Return (X, Y) of the center of cell containing provided text 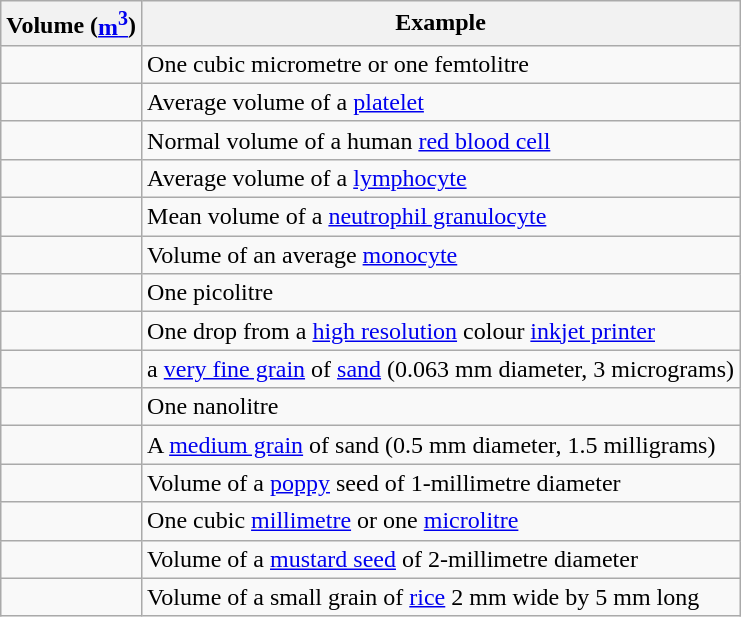
Average volume of a platelet (441, 102)
One cubic millimetre or one microlitre (441, 521)
Example (441, 24)
Average volume of a lymphocyte (441, 178)
Volume (m3) (72, 24)
Volume of an average monocyte (441, 255)
One cubic micrometre or one femtolitre (441, 64)
Volume of a small grain of rice 2 mm wide by 5 mm long (441, 597)
One nanolitre (441, 407)
One picolitre (441, 293)
Normal volume of a human red blood cell (441, 140)
A medium grain of sand (0.5 mm diameter, 1.5 milligrams) (441, 445)
Mean volume of a neutrophil granulocyte (441, 217)
a very fine grain of sand (0.063 mm diameter, 3 micrograms) (441, 369)
Volume of a mustard seed of 2-millimetre diameter (441, 559)
One drop from a high resolution colour inkjet printer (441, 331)
Volume of a poppy seed of 1-millimetre diameter (441, 483)
